Scan for the cell matching the given text and deliver its (X, Y) coordinate at center. 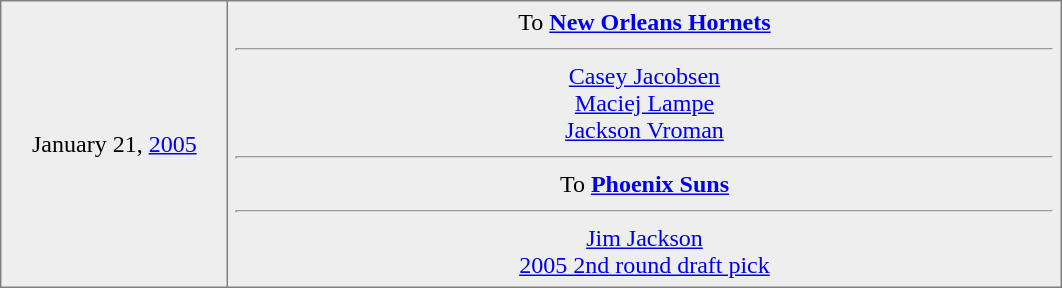
To New Orleans HornetsCasey JacobsenMaciej LampeJackson VromanTo Phoenix SunsJim Jackson2005 2nd round draft pick (644, 144)
January 21, 2005 (114, 144)
